From the cell containing the given text, extract its center point as (X, Y) coordinate. 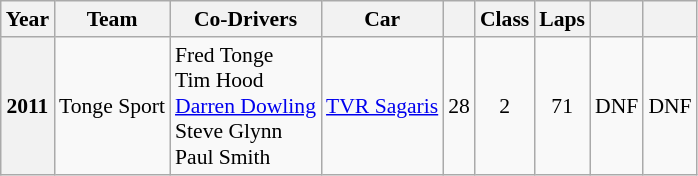
28 (459, 106)
Year (28, 19)
TVR Sagaris (382, 106)
Laps (562, 19)
71 (562, 106)
2011 (28, 106)
Car (382, 19)
Co-Drivers (246, 19)
Team (112, 19)
2 (504, 106)
Tonge Sport (112, 106)
Fred Tonge Tim Hood Darren Dowling Steve Glynn Paul Smith (246, 106)
Class (504, 19)
